Return (X, Y) of the center of cell containing provided text 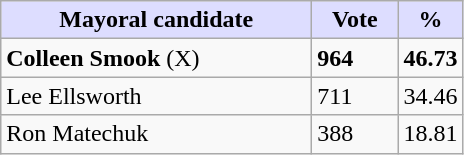
388 (355, 134)
18.81 (430, 134)
% (430, 20)
964 (355, 58)
711 (355, 96)
Ron Matechuk (156, 134)
34.46 (430, 96)
46.73 (430, 58)
Colleen Smook (X) (156, 58)
Lee Ellsworth (156, 96)
Mayoral candidate (156, 20)
Vote (355, 20)
